Output the (X, Y) coordinate of the center of the cell containing the given text.  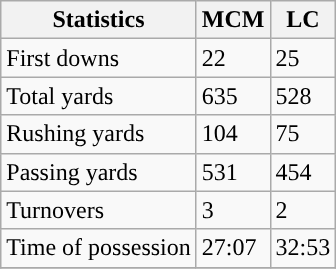
531 (233, 172)
Passing yards (99, 172)
454 (303, 172)
MCM (233, 20)
27:07 (233, 248)
22 (233, 58)
First downs (99, 58)
Turnovers (99, 210)
Total yards (99, 96)
3 (233, 210)
Time of possession (99, 248)
Rushing yards (99, 134)
LC (303, 20)
104 (233, 134)
635 (233, 96)
75 (303, 134)
32:53 (303, 248)
Statistics (99, 20)
25 (303, 58)
2 (303, 210)
528 (303, 96)
